Identify which cell holds the provided text, then report its [X, Y] central coordinate. 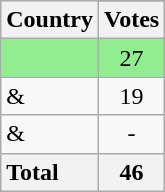
- [131, 134]
Total [50, 172]
Country [50, 20]
46 [131, 172]
Votes [131, 20]
27 [131, 58]
19 [131, 96]
